Return [x, y] of the center of cell containing provided text 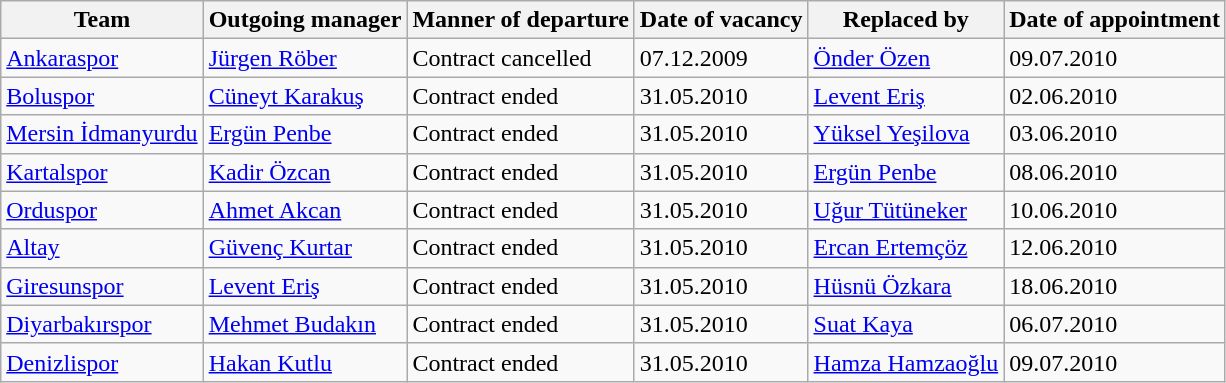
Yüksel Yeşilova [906, 134]
07.12.2009 [721, 58]
Jürgen Röber [305, 58]
Suat Kaya [906, 324]
Contract cancelled [520, 58]
Altay [102, 248]
Mehmet Budakın [305, 324]
Hakan Kutlu [305, 362]
18.06.2010 [1115, 286]
Cüneyt Karakuş [305, 96]
Hamza Hamzaoğlu [906, 362]
Orduspor [102, 210]
Güvenç Kurtar [305, 248]
Replaced by [906, 20]
02.06.2010 [1115, 96]
Denizlispor [102, 362]
Date of vacancy [721, 20]
Hüsnü Özkara [906, 286]
Manner of departure [520, 20]
Outgoing manager [305, 20]
Date of appointment [1115, 20]
Mersin İdmanyurdu [102, 134]
Team [102, 20]
Giresunspor [102, 286]
10.06.2010 [1115, 210]
03.06.2010 [1115, 134]
Ercan Ertemçöz [906, 248]
Boluspor [102, 96]
12.06.2010 [1115, 248]
Önder Özen [906, 58]
Kadir Özcan [305, 172]
Ahmet Akcan [305, 210]
08.06.2010 [1115, 172]
Diyarbakırspor [102, 324]
Uğur Tütüneker [906, 210]
Ankaraspor [102, 58]
Kartalspor [102, 172]
06.07.2010 [1115, 324]
